For the text-containing cell, return its midpoint in (x, y) coordinate format. 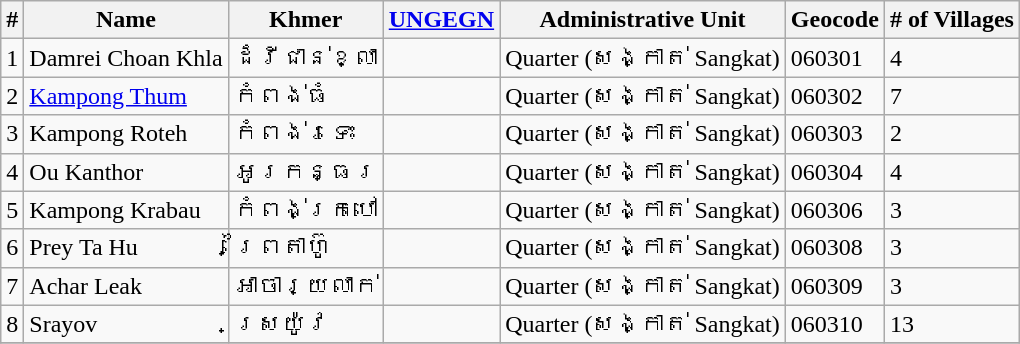
ដំរីជាន់ខ្លា (306, 58)
Prey Ta Hu (126, 248)
កំពង់ធំ (306, 96)
060308 (834, 248)
6 (12, 248)
Achar Leak (126, 286)
កំពង់ក្របៅ (306, 210)
1 (12, 58)
Kampong Roteh (126, 134)
060310 (834, 324)
060306 (834, 210)
# of Villages (952, 20)
060309 (834, 286)
UNGEGN (441, 20)
5 (12, 210)
Khmer (306, 20)
Srayov (126, 324)
060303 (834, 134)
ស្រយ៉ូវ (306, 324)
8 (12, 324)
# (12, 20)
Ou Kanthor (126, 172)
Administrative Unit (643, 20)
13 (952, 324)
អាចារ្យលាក់ (306, 286)
Kampong Krabau (126, 210)
កំពង់រទេះ (306, 134)
Kampong Thum (126, 96)
060302 (834, 96)
អូរកន្ធរ (306, 172)
060304 (834, 172)
060301 (834, 58)
Name (126, 20)
ព្រៃតាហ៊ូ (306, 248)
Damrei Choan Khla (126, 58)
Geocode (834, 20)
